Capture the cell that displays the provided text and extract its [X, Y] central coordinate. 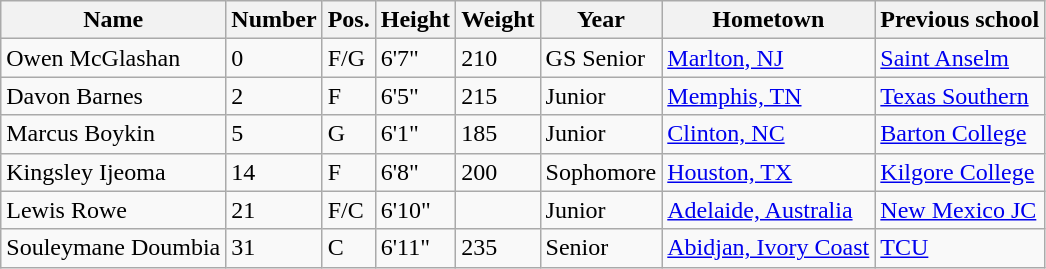
235 [498, 248]
G [348, 134]
Adelaide, Australia [768, 210]
6'10" [415, 210]
6'1" [415, 134]
Lewis Rowe [114, 210]
Weight [498, 20]
Barton College [960, 134]
Houston, TX [768, 172]
Owen McGlashan [114, 58]
TCU [960, 248]
14 [274, 172]
Abidjan, Ivory Coast [768, 248]
210 [498, 58]
Height [415, 20]
Senior [601, 248]
200 [498, 172]
6'8" [415, 172]
GS Senior [601, 58]
Davon Barnes [114, 96]
Pos. [348, 20]
215 [498, 96]
Hometown [768, 20]
Sophomore [601, 172]
Year [601, 20]
Kilgore College [960, 172]
Souleymane Doumbia [114, 248]
31 [274, 248]
Kingsley Ijeoma [114, 172]
Previous school [960, 20]
Saint Anselm [960, 58]
5 [274, 134]
F/G [348, 58]
Texas Southern [960, 96]
Number [274, 20]
0 [274, 58]
New Mexico JC [960, 210]
Marcus Boykin [114, 134]
F/C [348, 210]
6'7" [415, 58]
185 [498, 134]
21 [274, 210]
Clinton, NC [768, 134]
Name [114, 20]
2 [274, 96]
Marlton, NJ [768, 58]
6'5" [415, 96]
C [348, 248]
Memphis, TN [768, 96]
6'11" [415, 248]
